Return the (X, Y) coordinate for the center point of the cell that contains the specified text.  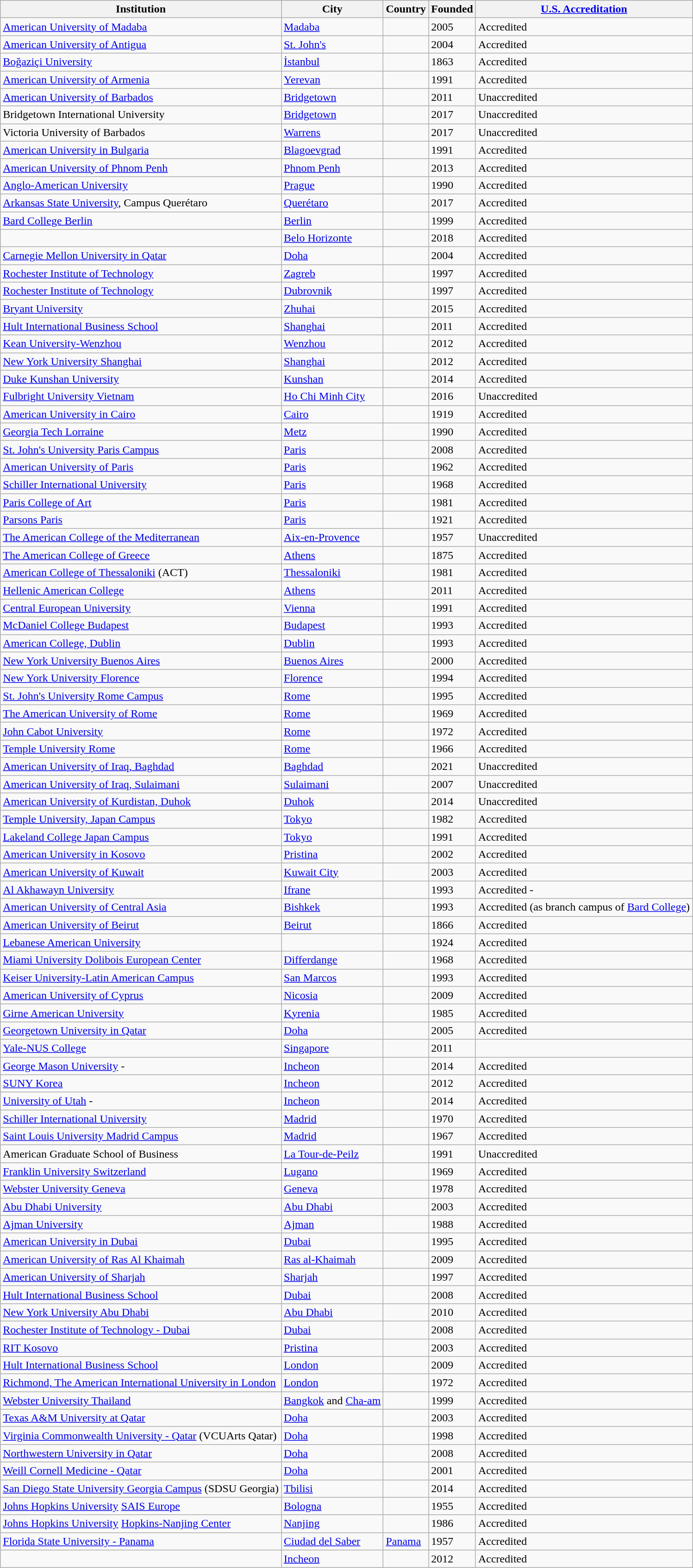
Cairo (332, 414)
Baghdad (332, 766)
San Diego State University Georgia Campus (SDSU Georgia) (141, 1488)
Ras al-Khaimah (332, 1259)
Belo Horizonte (332, 238)
Richmond, The American International University in London (141, 1383)
Bard College Berlin (141, 221)
Querétaro (332, 203)
Differdange (332, 960)
The American University of Rome (141, 713)
1986 (452, 1524)
Phnom Penh (332, 167)
Ciudad del Saber (332, 1541)
McDaniel College Budapest (141, 626)
Buenos Aires (332, 661)
2018 (452, 238)
Anglo-American University (141, 185)
1924 (452, 942)
Beirut (332, 925)
Sharjah (332, 1277)
İstanbul (332, 62)
1988 (452, 1224)
Ifrane (332, 890)
Webster University Thailand (141, 1401)
Boğaziçi University (141, 62)
Lugano (332, 1171)
Madaba (332, 27)
Georgetown University in Qatar (141, 1030)
American University of Paris (141, 467)
Wenzhou (332, 344)
2015 (452, 309)
2013 (452, 167)
1998 (452, 1436)
Zagreb (332, 273)
American University of Iraq, Baghdad (141, 766)
Yerevan (332, 80)
1955 (452, 1506)
Ajman (332, 1224)
Ho Chi Minh City (332, 397)
Prague (332, 185)
2001 (452, 1471)
Saint Louis University Madrid Campus (141, 1136)
American University of Kuwait (141, 872)
American University of Iraq, Sulaimani (141, 784)
Johns Hopkins University SAIS Europe (141, 1506)
American University in Dubai (141, 1242)
Keiser University-Latin American Campus (141, 978)
Singapore (332, 1048)
American University in Bulgaria (141, 150)
Country (406, 9)
Kunshan (332, 379)
American University in Cairo (141, 414)
American University of Sharjah (141, 1277)
1921 (452, 520)
La Tour-de-Peilz (332, 1154)
1919 (452, 414)
Arkansas State University, Campus Querétaro (141, 203)
1970 (452, 1119)
Rochester Institute of Technology - Dubai (141, 1330)
Nicosia (332, 995)
2002 (452, 855)
2016 (452, 397)
Franklin University Switzerland (141, 1171)
Temple University, Japan Campus (141, 819)
John Cabot University (141, 731)
Florence (332, 678)
1866 (452, 925)
Virginia Commonwealth University - Qatar (VCUArts Qatar) (141, 1436)
Carnegie Mellon University in Qatar (141, 256)
New York University Florence (141, 678)
U.S. Accreditation (584, 9)
Thessaloniki (332, 573)
1994 (452, 678)
Fulbright University Vietnam (141, 397)
1982 (452, 819)
American University of Cyprus (141, 995)
American University of Ras Al Khaimah (141, 1259)
Geneva (332, 1189)
Hellenic American College (141, 590)
Nanjing (332, 1524)
St. John's University Paris Campus (141, 449)
Girne American University (141, 1013)
Weill Cornell Medicine - Qatar (141, 1471)
Dubrovnik (332, 291)
New York University Buenos Aires (141, 661)
Georgia Tech Lorraine (141, 432)
1962 (452, 467)
American University of Antigua (141, 44)
Temple University Rome (141, 749)
Miami University Dolibois European Center (141, 960)
American University of Phnom Penh (141, 167)
Webster University Geneva (141, 1189)
Duhok (332, 802)
American Graduate School of Business (141, 1154)
Bangkok and Cha-am (332, 1401)
Duke Kunshan University (141, 379)
American University of Madaba (141, 27)
American University of Beirut (141, 925)
RIT Kosovo (141, 1348)
Institution (141, 9)
1875 (452, 555)
American University of Central Asia (141, 907)
Bryant University (141, 309)
Bologna (332, 1506)
Blagoevgrad (332, 150)
Warrens (332, 132)
Yale-NUS College (141, 1048)
Vienna (332, 608)
2021 (452, 766)
2010 (452, 1312)
Central European University (141, 608)
St. John's (332, 44)
Aix-en-Provence (332, 538)
Al Akhawayn University (141, 890)
American University of Kurdistan, Duhok (141, 802)
Panama (406, 1541)
Lebanese American University (141, 942)
American University of Armenia (141, 80)
Dublin (332, 643)
Bridgetown International University (141, 115)
1863 (452, 62)
New York University Shanghai (141, 361)
George Mason University - (141, 1066)
Budapest (332, 626)
American College of Thessaloniki (ACT) (141, 573)
Abu Dhabi University (141, 1207)
1985 (452, 1013)
Parsons Paris (141, 520)
Metz (332, 432)
Zhuhai (332, 309)
Accredited (as branch campus of Bard College) (584, 907)
1978 (452, 1189)
New York University Abu Dhabi (141, 1312)
Berlin (332, 221)
2000 (452, 661)
Texas A&M University at Qatar (141, 1418)
The American College of Greece (141, 555)
Tbilisi (332, 1488)
Founded (452, 9)
American College, Dublin (141, 643)
Victoria University of Barbados (141, 132)
Johns Hopkins University Hopkins-Nanjing Center (141, 1524)
Kyrenia (332, 1013)
Accredited - (584, 890)
Lakeland College Japan Campus (141, 837)
City (332, 9)
University of Utah - (141, 1101)
San Marcos (332, 978)
American University of Barbados (141, 97)
St. John's University Rome Campus (141, 696)
2007 (452, 784)
Sulaimani (332, 784)
Northwestern University in Qatar (141, 1453)
Bishkek (332, 907)
SUNY Korea (141, 1084)
Kuwait City (332, 872)
The American College of the Mediterranean (141, 538)
Paris College of Art (141, 502)
Florida State University - Panama (141, 1541)
Ajman University (141, 1224)
Kean University-Wenzhou (141, 344)
1966 (452, 749)
1967 (452, 1136)
American University in Kosovo (141, 855)
